Output the (X, Y) coordinate of the center of the cell containing the given text.  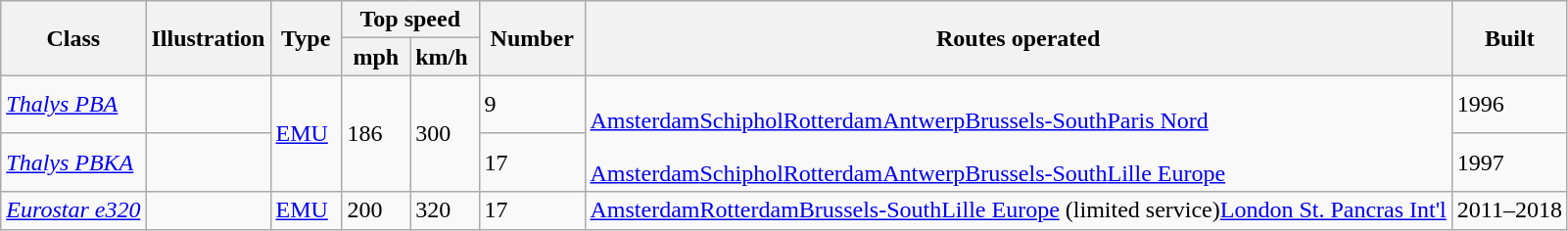
km/h (445, 57)
Class (73, 38)
1996 (1509, 105)
Routes operated (1019, 38)
Thalys PBKA (73, 162)
1997 (1509, 162)
Built (1509, 38)
Thalys PBA (73, 105)
320 (445, 210)
200 (376, 210)
Number (532, 38)
mph (376, 57)
AmsterdamSchipholRotterdamAntwerpBrussels-SouthParis Nord AmsterdamSchipholRotterdamAntwerpBrussels-SouthLille Europe (1019, 133)
Eurostar e320 (73, 210)
300 (445, 133)
AmsterdamRotterdamBrussels-SouthLille Europe (limited service)London St. Pancras Int'l (1019, 210)
2011–2018 (1509, 210)
9 (532, 105)
Illustration (208, 38)
186 (376, 133)
Type (306, 38)
Top speed (410, 20)
